Capture the cell that displays the provided text and extract its (X, Y) central coordinate. 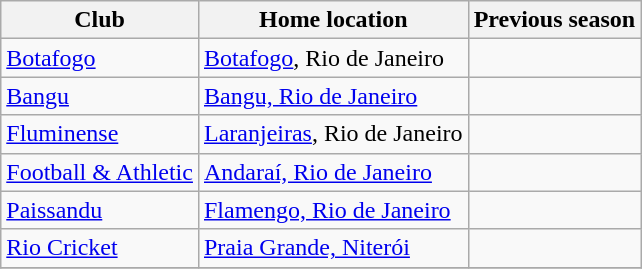
Home location (333, 20)
Paissandu (100, 210)
Andaraí, Rio de Janeiro (333, 172)
Previous season (554, 20)
Flamengo, Rio de Janeiro (333, 210)
Club (100, 20)
Rio Cricket (100, 248)
Fluminense (100, 134)
Praia Grande, Niterói (333, 248)
Football & Athletic (100, 172)
Bangu (100, 96)
Botafogo (100, 58)
Bangu, Rio de Janeiro (333, 96)
Laranjeiras, Rio de Janeiro (333, 134)
Botafogo, Rio de Janeiro (333, 58)
